Capture the cell that displays the provided text and extract its (X, Y) central coordinate. 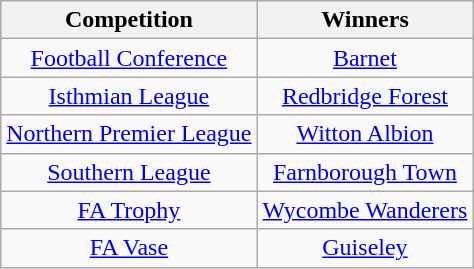
Football Conference (129, 58)
Barnet (365, 58)
Farnborough Town (365, 172)
Guiseley (365, 248)
Witton Albion (365, 134)
Isthmian League (129, 96)
Competition (129, 20)
FA Vase (129, 248)
FA Trophy (129, 210)
Southern League (129, 172)
Winners (365, 20)
Redbridge Forest (365, 96)
Wycombe Wanderers (365, 210)
Northern Premier League (129, 134)
